Identify which cell holds the provided text, then report its [x, y] central coordinate. 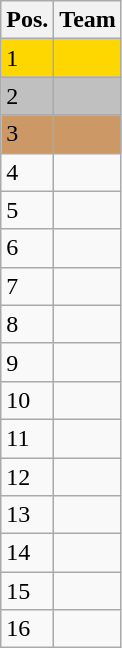
9 [28, 362]
12 [28, 477]
4 [28, 172]
14 [28, 553]
7 [28, 286]
8 [28, 324]
13 [28, 515]
1 [28, 58]
10 [28, 400]
6 [28, 248]
16 [28, 629]
3 [28, 134]
11 [28, 438]
Team [88, 20]
Pos. [28, 20]
2 [28, 96]
5 [28, 210]
15 [28, 591]
